Determine the [x, y] coordinate at the center of the cell enclosing the given text.  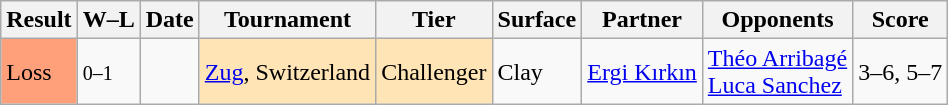
Partner [642, 20]
Challenger [434, 72]
Ergi Kırkın [642, 72]
W–L [108, 20]
Tournament [287, 20]
Date [170, 20]
Score [900, 20]
Opponents [777, 20]
Clay [537, 72]
Result [39, 20]
Tier [434, 20]
Zug, Switzerland [287, 72]
Loss [39, 72]
Surface [537, 20]
0–1 [108, 72]
Théo Arribagé Luca Sanchez [777, 72]
3–6, 5–7 [900, 72]
